From the cell containing the given text, extract its center point as (X, Y) coordinate. 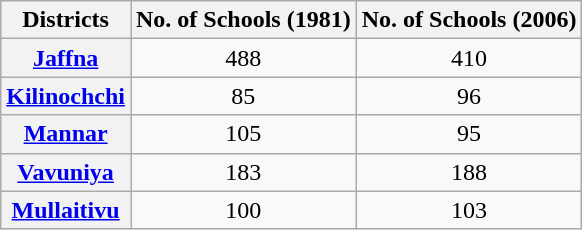
No. of Schools (2006) (469, 20)
488 (243, 58)
Districts (66, 20)
95 (469, 134)
103 (469, 210)
410 (469, 58)
Mannar (66, 134)
Mullaitivu (66, 210)
96 (469, 96)
85 (243, 96)
No. of Schools (1981) (243, 20)
188 (469, 172)
100 (243, 210)
Jaffna (66, 58)
183 (243, 172)
Kilinochchi (66, 96)
Vavuniya (66, 172)
105 (243, 134)
